For the text-containing cell, return its midpoint in [X, Y] coordinate format. 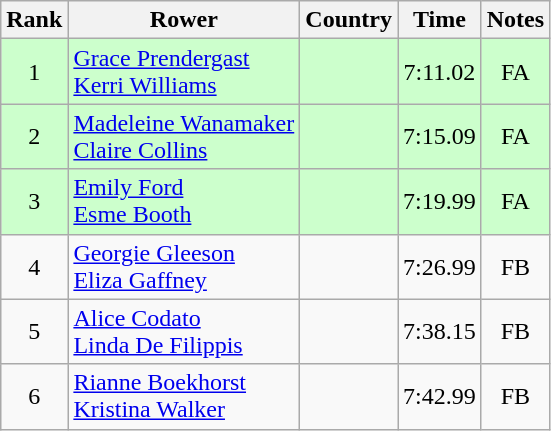
Rank [34, 20]
7:11.02 [440, 72]
7:19.99 [440, 202]
Rianne BoekhorstKristina Walker [184, 396]
Rower [184, 20]
7:42.99 [440, 396]
6 [34, 396]
Time [440, 20]
5 [34, 332]
1 [34, 72]
3 [34, 202]
7:15.09 [440, 136]
7:38.15 [440, 332]
2 [34, 136]
Grace PrendergastKerri Williams [184, 72]
Madeleine WanamakerClaire Collins [184, 136]
Country [349, 20]
Georgie GleesonEliza Gaffney [184, 266]
4 [34, 266]
Emily FordEsme Booth [184, 202]
7:26.99 [440, 266]
Alice CodatoLinda De Filippis [184, 332]
Notes [515, 20]
